For the text-containing cell, return its midpoint in [x, y] coordinate format. 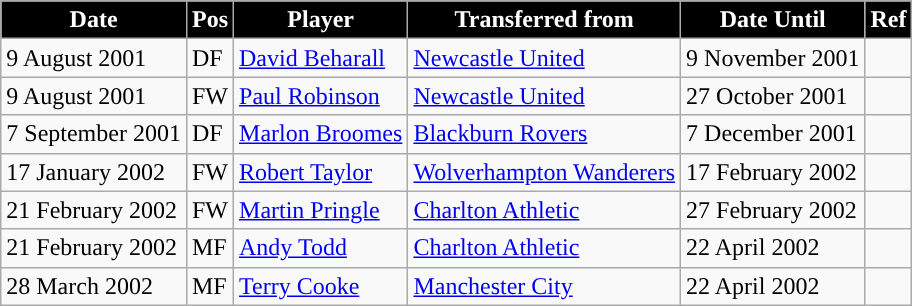
David Beharall [321, 58]
Blackburn Rovers [544, 134]
Ref [888, 20]
Robert Taylor [321, 172]
Martin Pringle [321, 210]
Manchester City [544, 286]
27 February 2002 [773, 210]
Date Until [773, 20]
Marlon Broomes [321, 134]
Date [94, 20]
Paul Robinson [321, 96]
Transferred from [544, 20]
7 September 2001 [94, 134]
Terry Cooke [321, 286]
27 October 2001 [773, 96]
Player [321, 20]
17 February 2002 [773, 172]
Pos [210, 20]
Andy Todd [321, 248]
17 January 2002 [94, 172]
28 March 2002 [94, 286]
9 November 2001 [773, 58]
Wolverhampton Wanderers [544, 172]
7 December 2001 [773, 134]
